Identify which cell holds the provided text, then report its [x, y] central coordinate. 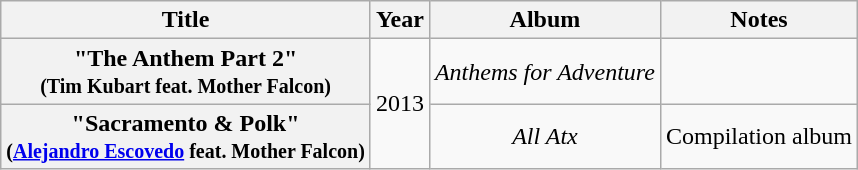
Compilation album [758, 136]
Title [186, 20]
Notes [758, 20]
2013 [400, 104]
Album [544, 20]
Anthems for Adventure [544, 72]
"The Anthem Part 2"(Tim Kubart feat. Mother Falcon) [186, 72]
Year [400, 20]
All Atx [544, 136]
"Sacramento & Polk" (Alejandro Escovedo feat. Mother Falcon) [186, 136]
